Pinpoint the cell where the given text exists, returning its [x, y] midpoint coordinate. 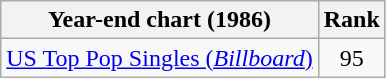
Year-end chart (1986) [160, 20]
Rank [352, 20]
95 [352, 58]
US Top Pop Singles (Billboard) [160, 58]
